Identify which cell holds the provided text, then report its [X, Y] central coordinate. 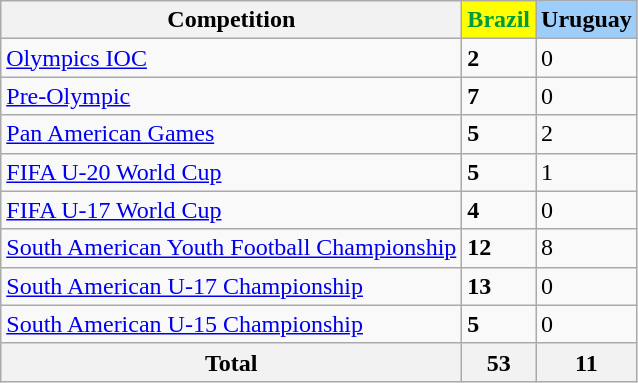
Uruguay [587, 20]
7 [499, 96]
Olympics IOC [232, 58]
12 [499, 248]
South American U-15 Championship [232, 324]
FIFA U-20 World Cup [232, 172]
South American U-17 Championship [232, 286]
Competition [232, 20]
Pan American Games [232, 134]
11 [587, 362]
Brazil [499, 20]
Total [232, 362]
13 [499, 286]
4 [499, 210]
South American Youth Football Championship [232, 248]
53 [499, 362]
Pre-Olympic [232, 96]
FIFA U-17 World Cup [232, 210]
8 [587, 248]
1 [587, 172]
